Determine the [x, y] coordinate at the center of the cell enclosing the given text.  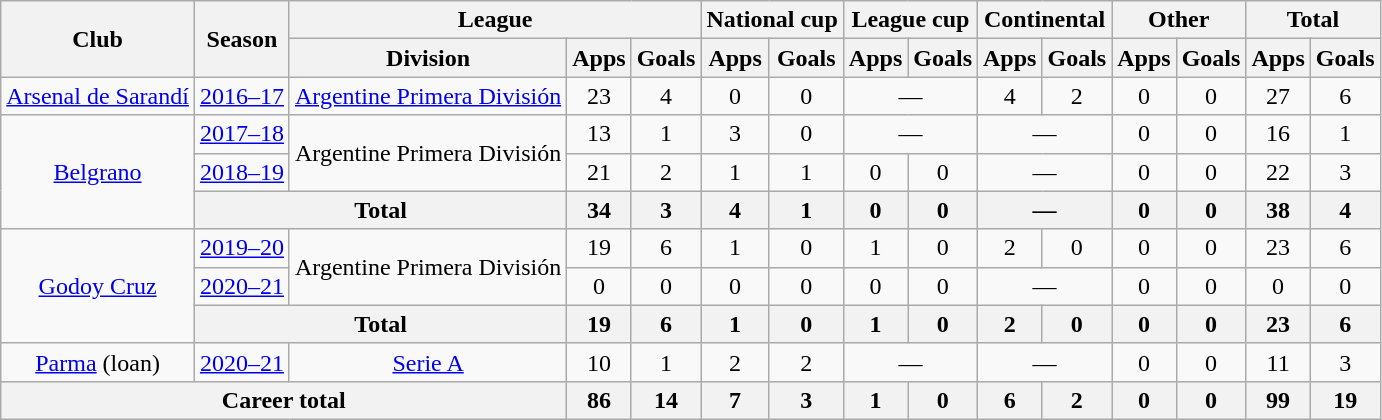
14 [666, 400]
Continental [1045, 20]
2016–17 [242, 96]
22 [1278, 172]
Division [428, 58]
27 [1278, 96]
10 [599, 362]
League [494, 20]
Career total [284, 400]
Club [98, 39]
38 [1278, 210]
34 [599, 210]
21 [599, 172]
Belgrano [98, 172]
7 [735, 400]
2018–19 [242, 172]
Season [242, 39]
99 [1278, 400]
Arsenal de Sarandí [98, 96]
11 [1278, 362]
Parma (loan) [98, 362]
Serie A [428, 362]
National cup [772, 20]
16 [1278, 134]
League cup [910, 20]
2017–18 [242, 134]
Godoy Cruz [98, 286]
2019–20 [242, 248]
86 [599, 400]
13 [599, 134]
Other [1179, 20]
